Scan for the cell matching the given text and deliver its (x, y) coordinate at center. 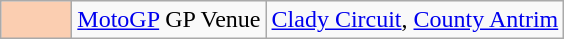
MotoGP GP Venue (169, 20)
Clady Circuit, County Antrim (415, 20)
